Extract the [x, y] coordinate from the center of the cell holding the provided text.  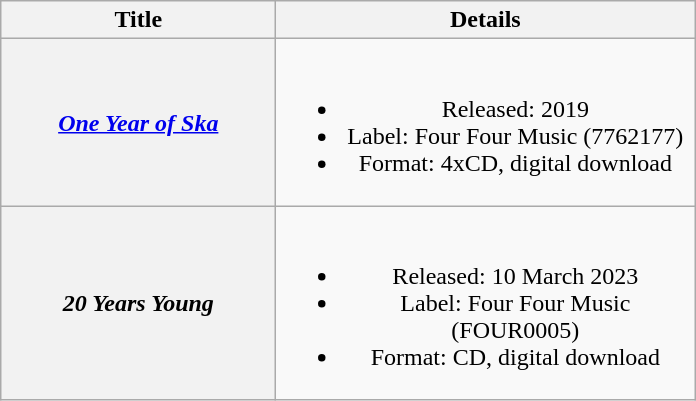
Released: 10 March 2023Label: Four Four Music (FOUR0005)Format: CD, digital download [486, 303]
One Year of Ska [138, 122]
Title [138, 20]
Details [486, 20]
20 Years Young [138, 303]
Released: 2019Label: Four Four Music (7762177)Format: 4xCD, digital download [486, 122]
